Pinpoint the cell where the given text exists, returning its (x, y) midpoint coordinate. 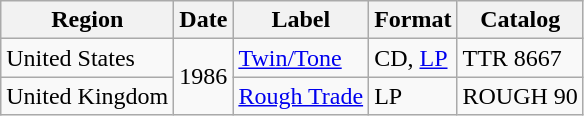
Format (413, 20)
Catalog (520, 20)
United Kingdom (88, 96)
ROUGH 90 (520, 96)
CD, LP (413, 58)
Rough Trade (301, 96)
Region (88, 20)
TTR 8667 (520, 58)
LP (413, 96)
Label (301, 20)
Date (204, 20)
United States (88, 58)
Twin/Tone (301, 58)
1986 (204, 77)
